Find where the given text appears and provide that cell's center as (X, Y) coordinate. 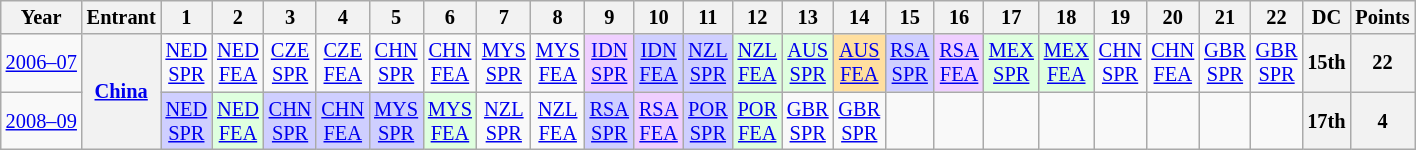
18 (1066, 17)
15th (1326, 63)
CZESPR (290, 63)
5 (396, 17)
9 (610, 17)
15 (910, 17)
7 (504, 17)
IDNSPR (610, 63)
2008–09 (42, 121)
8 (558, 17)
2 (238, 17)
19 (1120, 17)
Entrant (122, 17)
China (122, 92)
Points (1383, 17)
PORSPR (708, 121)
AUSFEA (860, 63)
DC (1326, 17)
20 (1172, 17)
11 (708, 17)
17th (1326, 121)
1 (187, 17)
3 (290, 17)
21 (1225, 17)
2006–07 (42, 63)
Year (42, 17)
MEXSPR (1012, 63)
CZEFEA (342, 63)
17 (1012, 17)
PORFEA (758, 121)
10 (658, 17)
14 (860, 17)
6 (450, 17)
13 (808, 17)
MEXFEA (1066, 63)
16 (958, 17)
AUSSPR (808, 63)
12 (758, 17)
IDNFEA (658, 63)
